Detect which cell encompasses the target text, then output its [x, y] center coordinate. 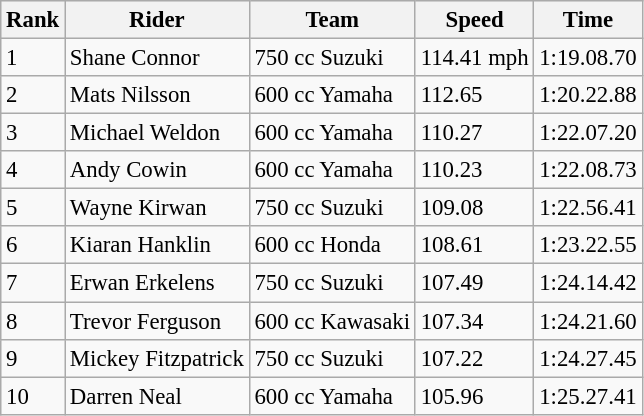
Erwan Erkelens [158, 283]
5 [33, 208]
1:22.08.73 [588, 170]
108.61 [474, 245]
Andy Cowin [158, 170]
107.49 [474, 283]
Wayne Kirwan [158, 208]
Kiaran Hanklin [158, 245]
7 [33, 283]
4 [33, 170]
Michael Weldon [158, 133]
600 cc Kawasaki [332, 321]
105.96 [474, 396]
3 [33, 133]
Time [588, 20]
Rank [33, 20]
1:24.21.60 [588, 321]
Speed [474, 20]
Shane Connor [158, 58]
1:22.56.41 [588, 208]
1:22.07.20 [588, 133]
Team [332, 20]
110.23 [474, 170]
600 cc Honda [332, 245]
9 [33, 358]
1:24.14.42 [588, 283]
Darren Neal [158, 396]
1:20.22.88 [588, 95]
2 [33, 95]
10 [33, 396]
1:19.08.70 [588, 58]
114.41 mph [474, 58]
110.27 [474, 133]
8 [33, 321]
107.22 [474, 358]
1:23.22.55 [588, 245]
112.65 [474, 95]
1:24.27.45 [588, 358]
Mats Nilsson [158, 95]
6 [33, 245]
1:25.27.41 [588, 396]
107.34 [474, 321]
Mickey Fitzpatrick [158, 358]
109.08 [474, 208]
Trevor Ferguson [158, 321]
Rider [158, 20]
1 [33, 58]
